Return (x, y) of the center of cell containing provided text 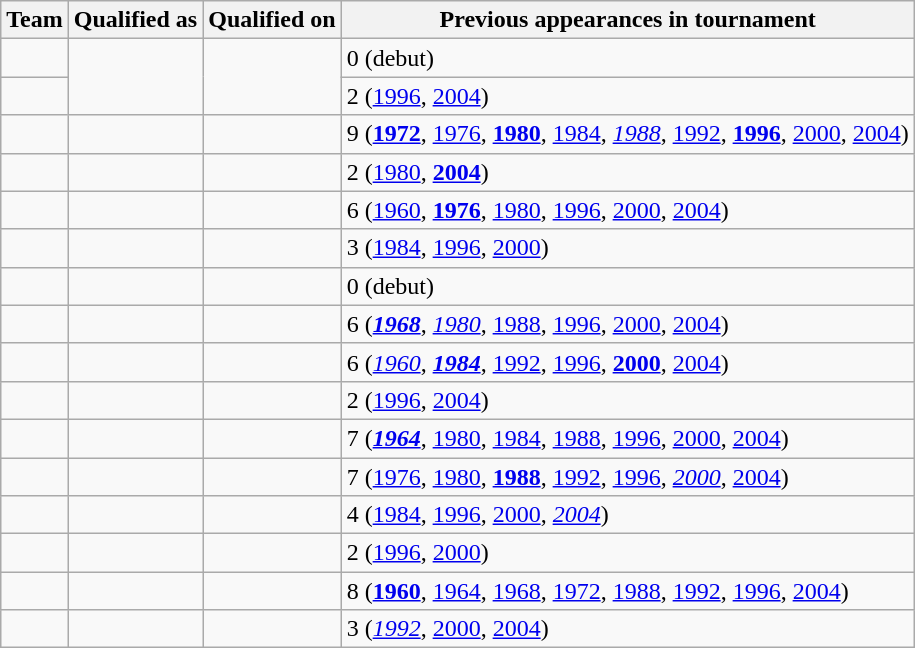
6 (1960, 1976, 1980, 1996, 2000, 2004) (628, 210)
6 (1960, 1984, 1992, 1996, 2000, 2004) (628, 362)
6 (1968, 1980, 1988, 1996, 2000, 2004) (628, 324)
7 (1976, 1980, 1988, 1992, 1996, 2000, 2004) (628, 477)
Team (35, 20)
Previous appearances in tournament (628, 20)
7 (1964, 1980, 1984, 1988, 1996, 2000, 2004) (628, 438)
9 (1972, 1976, 1980, 1984, 1988, 1992, 1996, 2000, 2004) (628, 134)
3 (1992, 2000, 2004) (628, 629)
Qualified as (135, 20)
2 (1996, 2000) (628, 553)
Qualified on (272, 20)
3 (1984, 1996, 2000) (628, 248)
8 (1960, 1964, 1968, 1972, 1988, 1992, 1996, 2004) (628, 591)
4 (1984, 1996, 2000, 2004) (628, 515)
2 (1980, 2004) (628, 172)
